Capture the cell that displays the provided text and extract its (x, y) central coordinate. 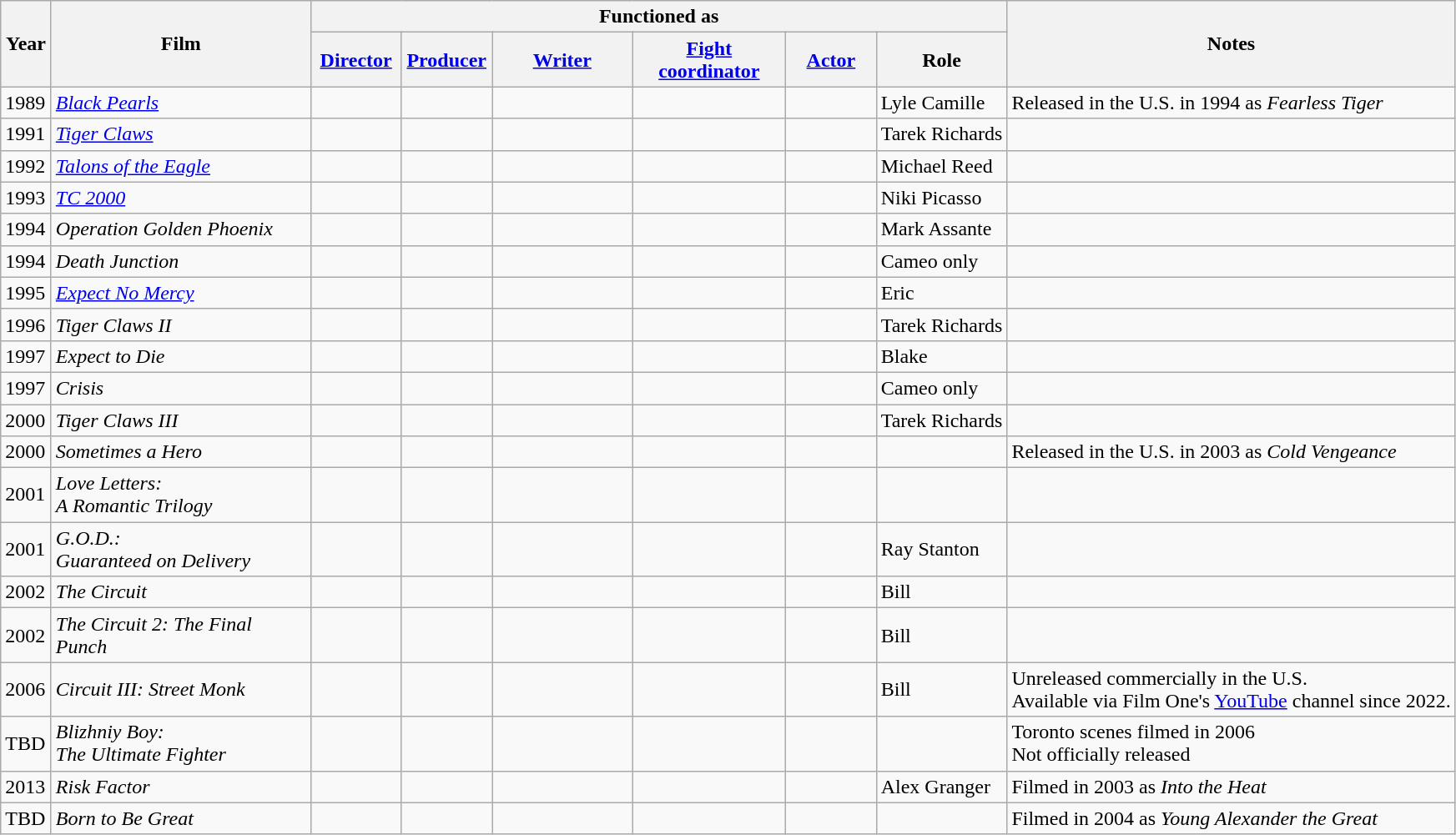
Crisis (180, 388)
Tiger Claws (180, 134)
Black Pearls (180, 103)
G.O.D.:Guaranteed on Delivery (180, 549)
Blake (941, 356)
Expect to Die (180, 356)
Operation Golden Phoenix (180, 229)
Love Letters:A Romantic Trilogy (180, 495)
Ray Stanton (941, 549)
The Circuit 2: The Final Punch (180, 636)
Circuit III: Street Monk (180, 689)
Actor (831, 60)
Toronto scenes filmed in 2006Not officially released (1232, 744)
Talons of the Eagle (180, 166)
Released in the U.S. in 2003 as Cold Vengeance (1232, 452)
Lyle Camille (941, 103)
Unreleased commercially in the U.S.Available via Film One's YouTube channel since 2022. (1232, 689)
1991 (27, 134)
Filmed in 2004 as Young Alexander the Great (1232, 818)
Film (180, 43)
The Circuit (180, 592)
TC 2000 (180, 198)
Risk Factor (180, 787)
Fight coordinator (709, 60)
Michael Reed (941, 166)
Mark Assante (941, 229)
2006 (27, 689)
Writer (562, 60)
Tiger Claws III (180, 420)
Year (27, 43)
Role (941, 60)
1993 (27, 198)
Alex Granger (941, 787)
Expect No Mercy (180, 293)
Born to Be Great (180, 818)
Eric (941, 293)
Producer (447, 60)
Sometimes a Hero (180, 452)
Death Junction (180, 261)
Director (355, 60)
Released in the U.S. in 1994 as Fearless Tiger (1232, 103)
1989 (27, 103)
2013 (27, 787)
1995 (27, 293)
Blizhniy Boy:The Ultimate Fighter (180, 744)
Filmed in 2003 as Into the Heat (1232, 787)
1992 (27, 166)
Notes (1232, 43)
Niki Picasso (941, 198)
Tiger Claws II (180, 324)
Functioned as (658, 17)
1996 (27, 324)
